Locate the cell with the specified text and output its [X, Y] center coordinate. 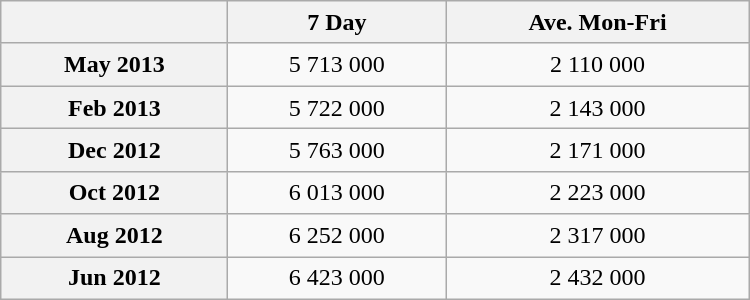
2 171 000 [598, 150]
Oct 2012 [114, 192]
2 223 000 [598, 192]
Aug 2012 [114, 236]
Jun 2012 [114, 278]
5 713 000 [337, 64]
Feb 2013 [114, 108]
2 110 000 [598, 64]
5 763 000 [337, 150]
7 Day [337, 22]
Ave. Mon-Fri [598, 22]
2 143 000 [598, 108]
5 722 000 [337, 108]
6 252 000 [337, 236]
Dec 2012 [114, 150]
6 423 000 [337, 278]
6 013 000 [337, 192]
May 2013 [114, 64]
2 317 000 [598, 236]
2 432 000 [598, 278]
